From the cell containing the given text, extract its center point as (x, y) coordinate. 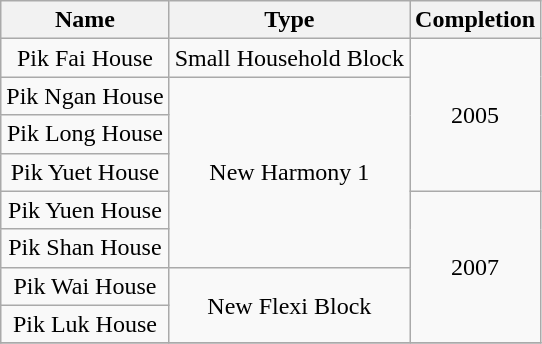
Pik Shan House (85, 248)
Pik Long House (85, 134)
Pik Ngan House (85, 96)
Pik Wai House (85, 286)
Small Household Block (289, 58)
Pik Yuet House (85, 172)
Pik Luk House (85, 324)
2005 (476, 115)
New Flexi Block (289, 305)
Pik Yuen House (85, 210)
Name (85, 20)
Type (289, 20)
New Harmony 1 (289, 172)
2007 (476, 267)
Pik Fai House (85, 58)
Completion (476, 20)
